Return [X, Y] of the center of cell containing provided text 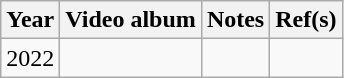
Notes [235, 20]
Video album [131, 20]
Year [30, 20]
Ref(s) [306, 20]
2022 [30, 58]
